Pinpoint the cell where the given text exists, returning its [X, Y] midpoint coordinate. 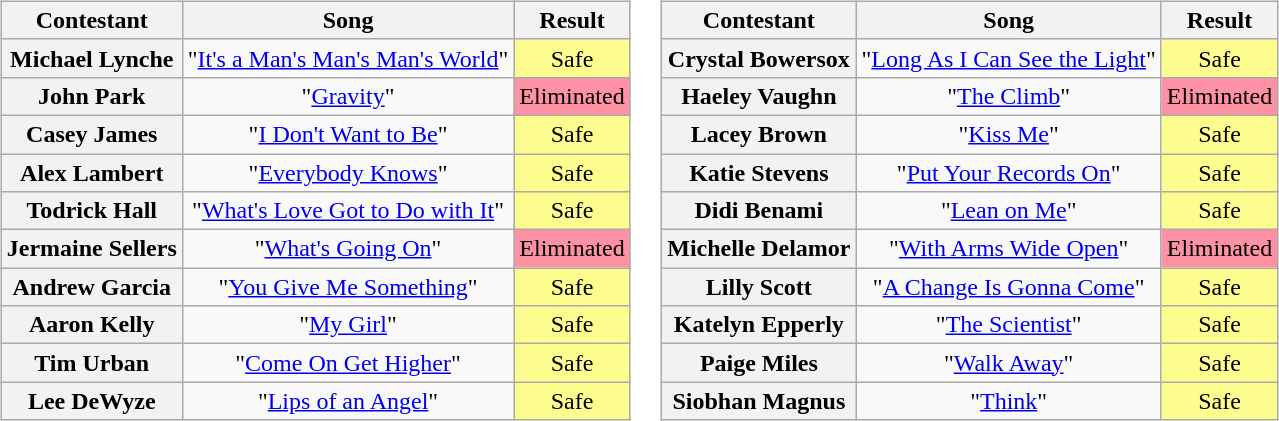
"Everybody Knows" [348, 173]
Crystal Bowersox [759, 58]
"Walk Away" [1008, 363]
"Long As I Can See the Light" [1008, 58]
Aaron Kelly [92, 325]
Lee DeWyze [92, 401]
"Put Your Records On" [1008, 173]
Alex Lambert [92, 173]
"Think" [1008, 401]
Lilly Scott [759, 287]
"What's Love Got to Do with It" [348, 211]
"Kiss Me" [1008, 134]
"The Scientist" [1008, 325]
Todrick Hall [92, 211]
Katie Stevens [759, 173]
"The Climb" [1008, 96]
"What's Going On" [348, 249]
"Come On Get Higher" [348, 363]
"Lean on Me" [1008, 211]
Michael Lynche [92, 58]
Paige Miles [759, 363]
"A Change Is Gonna Come" [1008, 287]
John Park [92, 96]
Katelyn Epperly [759, 325]
"I Don't Want to Be" [348, 134]
Jermaine Sellers [92, 249]
Siobhan Magnus [759, 401]
Haeley Vaughn [759, 96]
"Gravity" [348, 96]
Didi Benami [759, 211]
"Lips of an Angel" [348, 401]
Michelle Delamor [759, 249]
"You Give Me Something" [348, 287]
"With Arms Wide Open" [1008, 249]
Andrew Garcia [92, 287]
Casey James [92, 134]
Lacey Brown [759, 134]
Tim Urban [92, 363]
"My Girl" [348, 325]
"It's a Man's Man's Man's World" [348, 58]
